From the cell containing the given text, extract its center point as (x, y) coordinate. 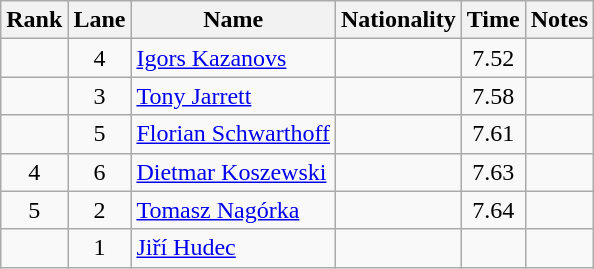
2 (100, 210)
Jiří Hudec (234, 248)
Lane (100, 20)
Igors Kazanovs (234, 58)
3 (100, 96)
Tomasz Nagórka (234, 210)
Tony Jarrett (234, 96)
Florian Schwarthoff (234, 134)
7.63 (493, 172)
6 (100, 172)
Dietmar Koszewski (234, 172)
Time (493, 20)
7.61 (493, 134)
7.64 (493, 210)
7.58 (493, 96)
Rank (34, 20)
1 (100, 248)
Name (234, 20)
Nationality (399, 20)
7.52 (493, 58)
Notes (559, 20)
